Extract the [X, Y] coordinate from the center of the cell holding the provided text.  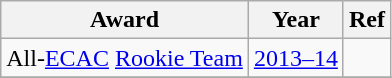
2013–14 [296, 58]
Ref [366, 20]
Year [296, 20]
Award [125, 20]
All-ECAC Rookie Team [125, 58]
